Provide the [X, Y] coordinate of the cell's center where the given text is located.  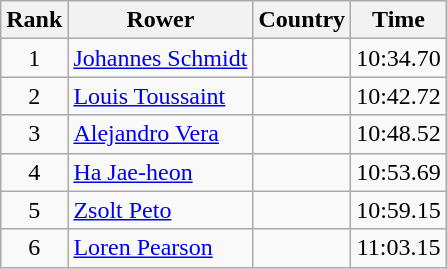
10:34.70 [399, 58]
Time [399, 20]
3 [34, 134]
Louis Toussaint [160, 96]
5 [34, 210]
Rower [160, 20]
10:48.52 [399, 134]
2 [34, 96]
Johannes Schmidt [160, 58]
1 [34, 58]
10:53.69 [399, 172]
6 [34, 248]
Zsolt Peto [160, 210]
Ha Jae-heon [160, 172]
Rank [34, 20]
Loren Pearson [160, 248]
10:42.72 [399, 96]
Country [302, 20]
11:03.15 [399, 248]
4 [34, 172]
Alejandro Vera [160, 134]
10:59.15 [399, 210]
